Return (X, Y) of the center of cell containing provided text 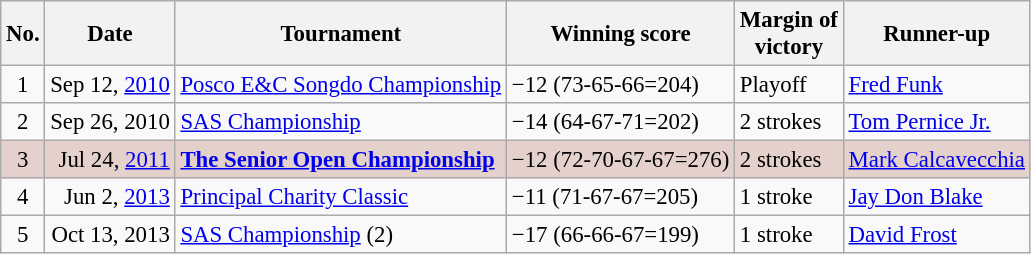
Jul 24, 2011 (110, 160)
Mark Calcavecchia (936, 160)
3 (23, 160)
Oct 13, 2013 (110, 235)
1 (23, 85)
SAS Championship (2) (340, 235)
Jay Don Blake (936, 197)
−14 (64-67-71=202) (621, 122)
SAS Championship (340, 122)
−17 (66-66-67=199) (621, 235)
Sep 26, 2010 (110, 122)
5 (23, 235)
No. (23, 34)
Posco E&C Songdo Championship (340, 85)
Winning score (621, 34)
4 (23, 197)
Tom Pernice Jr. (936, 122)
Fred Funk (936, 85)
−12 (72-70-67-67=276) (621, 160)
Sep 12, 2010 (110, 85)
Jun 2, 2013 (110, 197)
Tournament (340, 34)
David Frost (936, 235)
The Senior Open Championship (340, 160)
−11 (71-67-67=205) (621, 197)
−12 (73-65-66=204) (621, 85)
Runner-up (936, 34)
2 (23, 122)
Playoff (790, 85)
Principal Charity Classic (340, 197)
Date (110, 34)
Margin ofvictory (790, 34)
